Find where the given text appears and provide that cell's center as (x, y) coordinate. 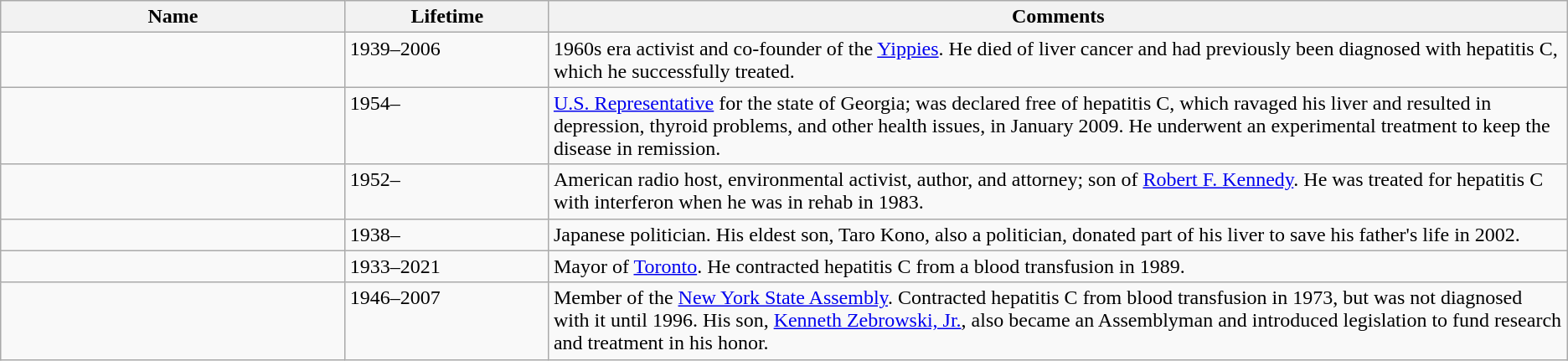
1939–2006 (447, 60)
Lifetime (447, 17)
1938– (447, 235)
Japanese politician. His eldest son, Taro Kono, also a politician, donated part of his liver to save his father's life in 2002. (1058, 235)
Comments (1058, 17)
1952– (447, 191)
1954– (447, 126)
1946–2007 (447, 321)
Mayor of Toronto. He contracted hepatitis C from a blood transfusion in 1989. (1058, 266)
1933–2021 (447, 266)
Name (173, 17)
